Capture the cell that displays the provided text and extract its (X, Y) central coordinate. 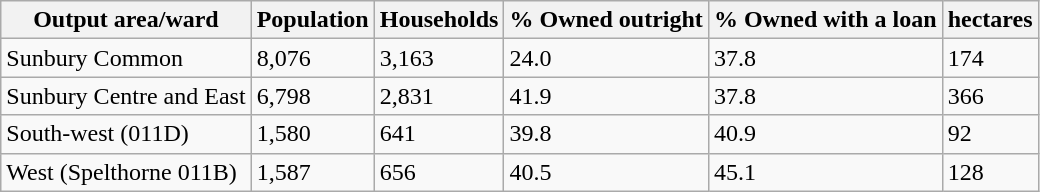
128 (990, 172)
Sunbury Centre and East (126, 96)
Sunbury Common (126, 58)
24.0 (606, 58)
Output area/ward (126, 20)
2,831 (439, 96)
366 (990, 96)
1,587 (312, 172)
41.9 (606, 96)
40.9 (825, 134)
6,798 (312, 96)
45.1 (825, 172)
39.8 (606, 134)
% Owned with a loan (825, 20)
West (Spelthorne 011B) (126, 172)
641 (439, 134)
South-west (011D) (126, 134)
174 (990, 58)
656 (439, 172)
3,163 (439, 58)
40.5 (606, 172)
% Owned outright (606, 20)
Households (439, 20)
hectares (990, 20)
Population (312, 20)
8,076 (312, 58)
92 (990, 134)
1,580 (312, 134)
